Locate the cell with the specified text and output its (x, y) center coordinate. 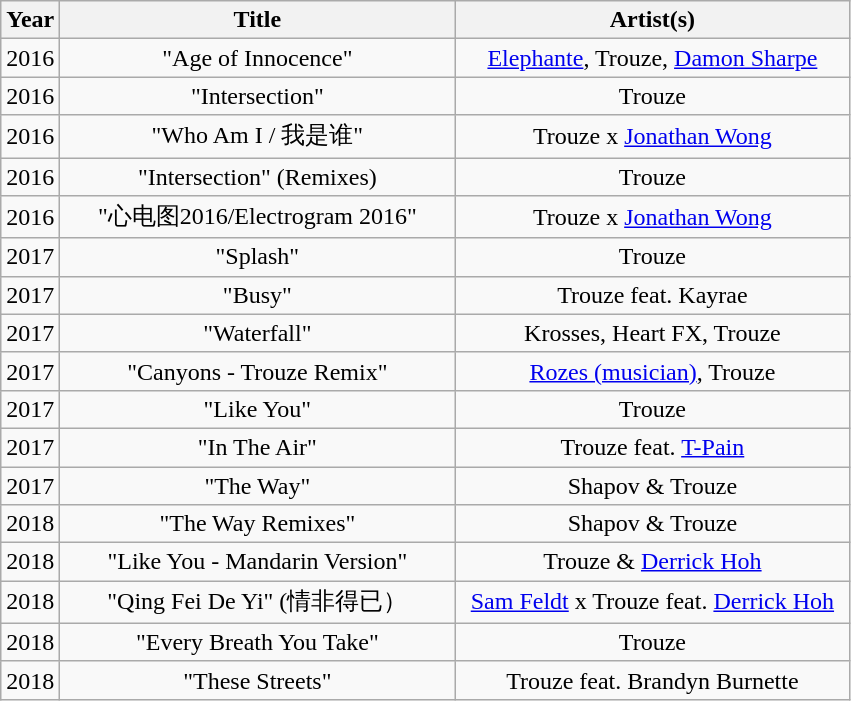
"Splash" (258, 257)
"Waterfall" (258, 333)
"Age of Innocence" (258, 58)
"The Way Remixes" (258, 524)
"Intersection" (Remixes) (258, 177)
Artist(s) (652, 20)
Sam Feldt x Trouze feat. Derrick Hoh (652, 602)
"Every Breath You Take" (258, 642)
Elephante, Trouze, Damon Sharpe (652, 58)
"Busy" (258, 295)
Trouze feat. Kayrae (652, 295)
"These Streets" (258, 680)
Title (258, 20)
Trouze feat. T-Pain (652, 447)
Krosses, Heart FX, Trouze (652, 333)
Year (30, 20)
"Like You - Mandarin Version" (258, 562)
"Intersection" (258, 96)
"心电图2016/Electrogram 2016" (258, 218)
Trouze & Derrick Hoh (652, 562)
"Canyons - Trouze Remix" (258, 371)
"Like You" (258, 409)
"In The Air" (258, 447)
Rozes (musician), Trouze (652, 371)
"Who Am I / 我是谁" (258, 136)
Trouze feat. Brandyn Burnette (652, 680)
"Qing Fei De Yi" (情非得已） (258, 602)
"The Way" (258, 485)
